Detect which cell encompasses the target text, then output its (X, Y) center coordinate. 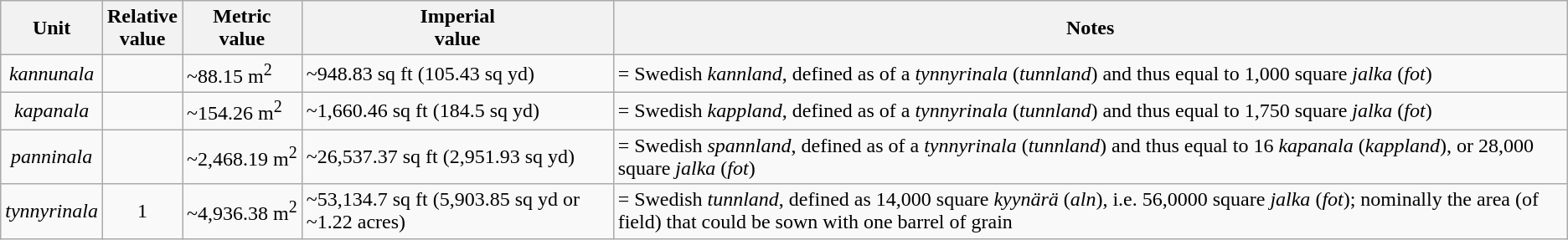
Unit (52, 28)
= Swedish kannland, defined as of a tynnyrinala (tunnland) and thus equal to 1,000 square jalka (fot) (1091, 74)
Notes (1091, 28)
~88.15 m2 (243, 74)
Metricvalue (243, 28)
~4,936.38 m2 (243, 211)
Relativevalue (142, 28)
~2,468.19 m2 (243, 157)
= Swedish kappland, defined as of a tynnyrinala (tunnland) and thus equal to 1,750 square jalka (fot) (1091, 110)
kapanala (52, 110)
~53,134.7 sq ft (5,903.85 sq yd or ~1.22 acres) (457, 211)
kannunala (52, 74)
tynnyrinala (52, 211)
Imperialvalue (457, 28)
~154.26 m2 (243, 110)
panninala (52, 157)
~1,660.46 sq ft (184.5 sq yd) (457, 110)
~948.83 sq ft (105.43 sq yd) (457, 74)
1 (142, 211)
~26,537.37 sq ft (2,951.93 sq yd) (457, 157)
= Swedish spannland, defined as of a tynnyrinala (tunnland) and thus equal to 16 kapanala (kappland), or 28,000 square jalka (fot) (1091, 157)
